Identify which cell holds the provided text, then report its (x, y) central coordinate. 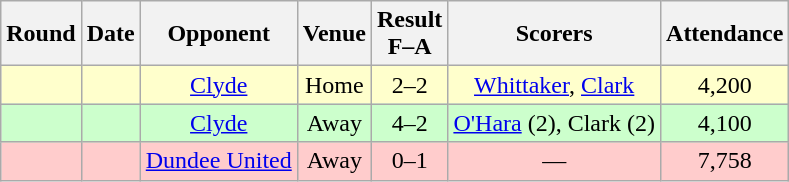
ResultF–A (409, 34)
Scorers (554, 34)
Home (334, 85)
4–2 (409, 123)
2–2 (409, 85)
Attendance (725, 34)
0–1 (409, 161)
7,758 (725, 161)
4,100 (725, 123)
— (554, 161)
Date (110, 34)
O'Hara (2), Clark (2) (554, 123)
Opponent (218, 34)
Venue (334, 34)
4,200 (725, 85)
Dundee United (218, 161)
Whittaker, Clark (554, 85)
Round (41, 34)
